Scan for the cell matching the given text and deliver its [X, Y] coordinate at center. 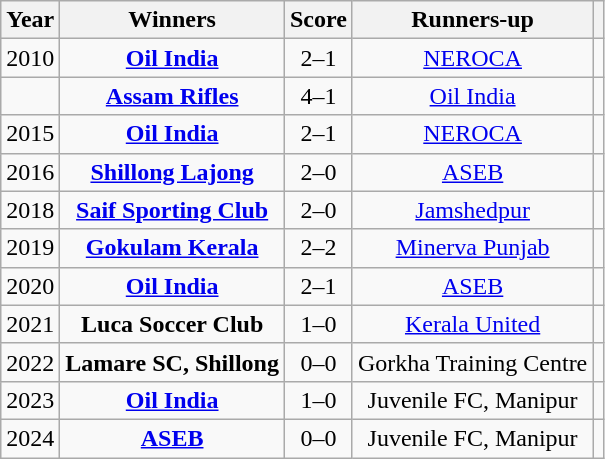
Lamare SC, Shillong [172, 362]
2015 [30, 134]
2023 [30, 400]
Score [318, 20]
Shillong Lajong [172, 172]
Runners-up [472, 20]
Winners [172, 20]
2024 [30, 438]
2018 [30, 210]
2016 [30, 172]
Gokulam Kerala [172, 248]
2010 [30, 58]
2021 [30, 324]
4–1 [318, 96]
Jamshedpur [472, 210]
Assam Rifles [172, 96]
2022 [30, 362]
Year [30, 20]
2020 [30, 286]
Gorkha Training Centre [472, 362]
Luca Soccer Club [172, 324]
2019 [30, 248]
Minerva Punjab [472, 248]
2–2 [318, 248]
Saif Sporting Club [172, 210]
Kerala United [472, 324]
